Output the (X, Y) coordinate of the center of the cell containing the given text.  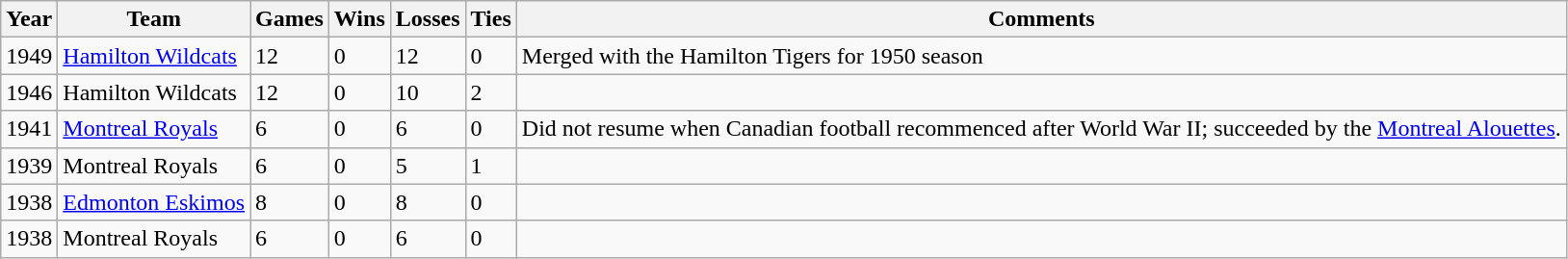
Year (29, 19)
Did not resume when Canadian football recommenced after World War II; succeeded by the Montreal Alouettes. (1041, 129)
Losses (428, 19)
1939 (29, 166)
1946 (29, 92)
1 (491, 166)
Edmonton Eskimos (154, 202)
Team (154, 19)
1941 (29, 129)
Games (290, 19)
Comments (1041, 19)
Merged with the Hamilton Tigers for 1950 season (1041, 56)
5 (428, 166)
2 (491, 92)
Wins (359, 19)
10 (428, 92)
Ties (491, 19)
1949 (29, 56)
